Output the (x, y) coordinate of the center of the cell containing the given text.  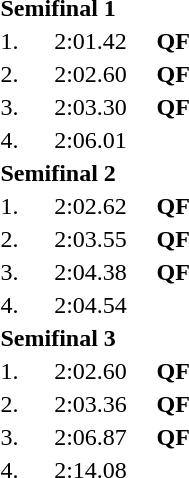
2:02.62 (90, 206)
2:01.42 (90, 41)
2:03.36 (90, 404)
2:06.01 (90, 140)
2:03.30 (90, 107)
2:03.55 (90, 239)
2:06.87 (90, 437)
2:04.38 (90, 272)
2:04.54 (90, 305)
